Scan for the cell matching the given text and deliver its (x, y) coordinate at center. 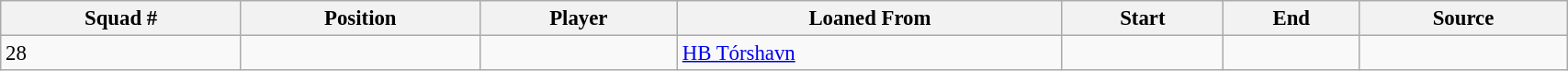
Squad # (121, 18)
28 (121, 53)
Player (579, 18)
End (1292, 18)
Start (1143, 18)
Loaned From (869, 18)
Source (1462, 18)
HB Tórshavn (869, 53)
Position (360, 18)
